Return the [x, y] coordinate for the center point of the cell that contains the specified text.  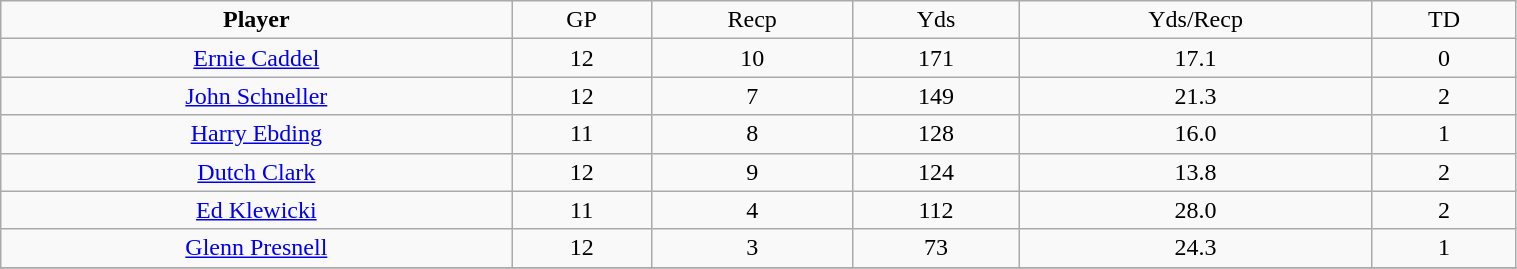
13.8 [1196, 172]
4 [752, 210]
128 [936, 134]
21.3 [1196, 96]
Ed Klewicki [256, 210]
149 [936, 96]
John Schneller [256, 96]
TD [1444, 20]
124 [936, 172]
Dutch Clark [256, 172]
16.0 [1196, 134]
Yds/Recp [1196, 20]
7 [752, 96]
8 [752, 134]
3 [752, 248]
Harry Ebding [256, 134]
10 [752, 58]
9 [752, 172]
28.0 [1196, 210]
24.3 [1196, 248]
Player [256, 20]
0 [1444, 58]
171 [936, 58]
Yds [936, 20]
Recp [752, 20]
Ernie Caddel [256, 58]
GP [582, 20]
73 [936, 248]
Glenn Presnell [256, 248]
112 [936, 210]
17.1 [1196, 58]
